Output the (x, y) coordinate of the center of the cell containing the given text.  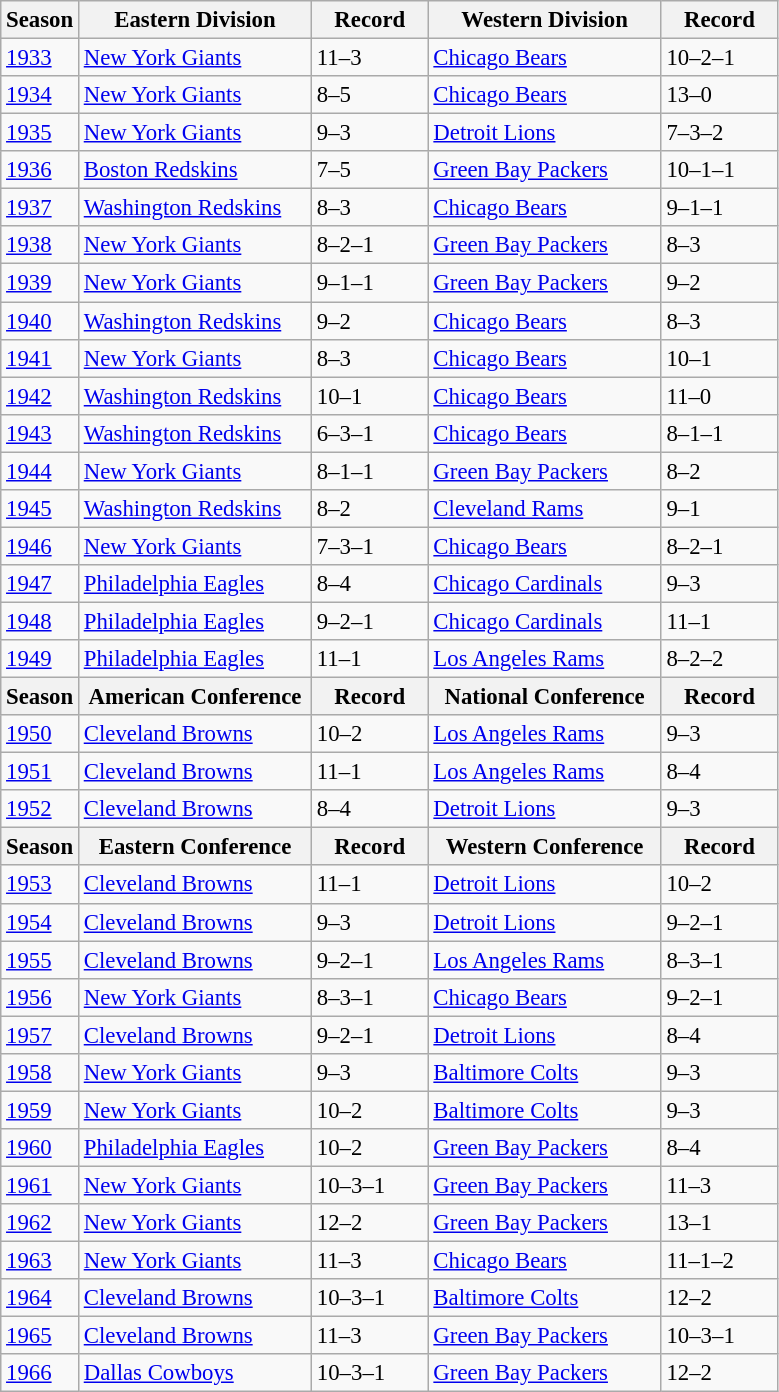
7–3–2 (720, 133)
1960 (40, 1148)
Dallas Cowboys (194, 1373)
10–2–1 (720, 58)
1962 (40, 1223)
1949 (40, 659)
Eastern Conference (194, 847)
1950 (40, 734)
1963 (40, 1261)
1936 (40, 170)
11–0 (720, 396)
9–1 (720, 509)
1944 (40, 471)
National Conference (544, 697)
1952 (40, 809)
1933 (40, 58)
Cleveland Rams (544, 509)
8–2–2 (720, 659)
1937 (40, 208)
Eastern Division (194, 20)
1951 (40, 772)
11–1–2 (720, 1261)
10–1–1 (720, 170)
1959 (40, 1110)
1938 (40, 245)
1947 (40, 584)
1946 (40, 546)
13–0 (720, 95)
1945 (40, 509)
1934 (40, 95)
Western Conference (544, 847)
1958 (40, 1073)
1955 (40, 960)
1939 (40, 283)
1940 (40, 321)
1956 (40, 997)
1961 (40, 1185)
1965 (40, 1336)
6–3–1 (370, 433)
1964 (40, 1298)
1954 (40, 922)
1941 (40, 358)
1935 (40, 133)
7–5 (370, 170)
1953 (40, 885)
1948 (40, 621)
1942 (40, 396)
13–1 (720, 1223)
American Conference (194, 697)
7–3–1 (370, 546)
8–5 (370, 95)
1943 (40, 433)
Western Division (544, 20)
Boston Redskins (194, 170)
1957 (40, 1035)
1966 (40, 1373)
